Determine the (X, Y) coordinate at the center of the cell enclosing the given text.  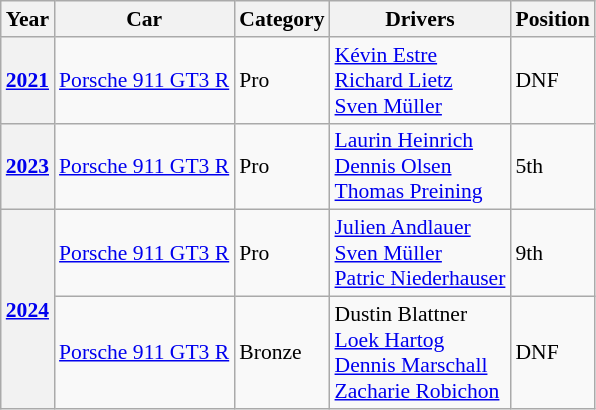
Dustin Blattner Loek Hartog Dennis Marschall Zacharie Robichon (420, 353)
5th (552, 166)
Car (144, 19)
2023 (28, 166)
2024 (28, 310)
Julien Andlauer Sven Müller Patric Niederhauser (420, 254)
Kévin Estre Richard Lietz Sven Müller (420, 80)
Drivers (420, 19)
Category (282, 19)
9th (552, 254)
Position (552, 19)
2021 (28, 80)
Year (28, 19)
Bronze (282, 353)
Laurin Heinrich Dennis Olsen Thomas Preining (420, 166)
